Determine the [X, Y] coordinate at the center of the cell enclosing the given text.  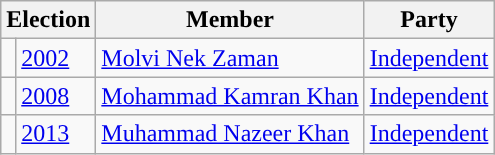
Member [230, 20]
Election [48, 20]
2002 [56, 58]
Mohammad Kamran Khan [230, 96]
2013 [56, 134]
2008 [56, 96]
Party [429, 20]
Molvi Nek Zaman [230, 58]
Muhammad Nazeer Khan [230, 134]
